Detect which cell encompasses the target text, then output its (X, Y) center coordinate. 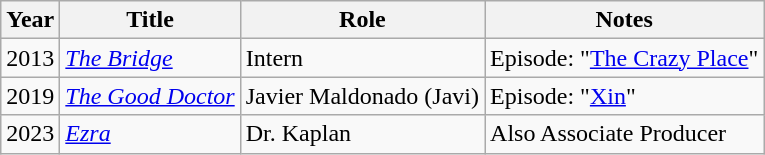
The Bridge (150, 58)
Ezra (150, 134)
Intern (362, 58)
The Good Doctor (150, 96)
2023 (30, 134)
2019 (30, 96)
Dr. Kaplan (362, 134)
Role (362, 20)
Notes (624, 20)
Also Associate Producer (624, 134)
Javier Maldonado (Javi) (362, 96)
Episode: "Xin" (624, 96)
Title (150, 20)
2013 (30, 58)
Episode: "The Crazy Place" (624, 58)
Year (30, 20)
